Capture the cell that displays the provided text and extract its (X, Y) central coordinate. 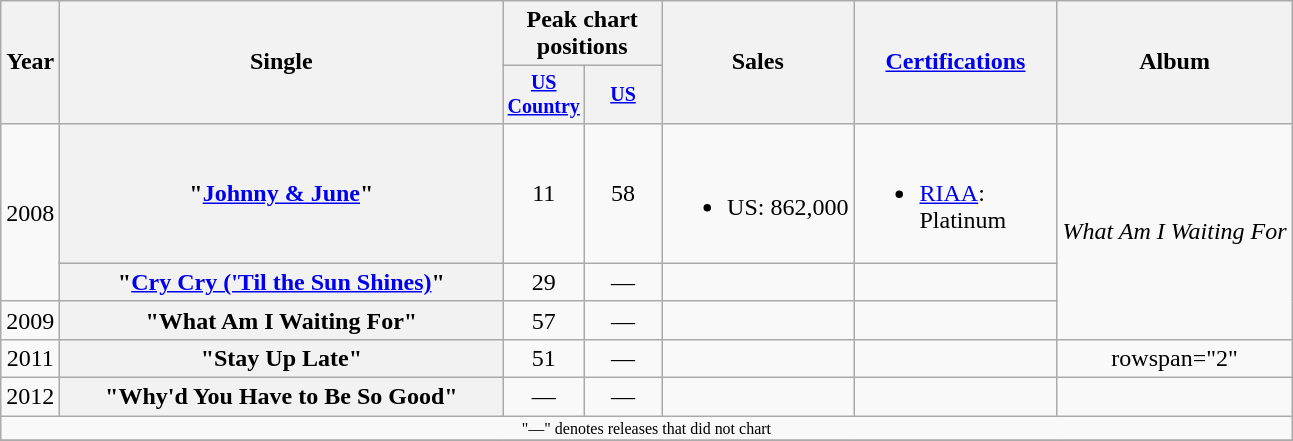
57 (544, 320)
Single (282, 62)
11 (544, 193)
"—" denotes releases that did not chart (646, 428)
Peak chartpositions (582, 34)
"Stay Up Late" (282, 358)
US: 862,000 (758, 193)
2009 (30, 320)
2011 (30, 358)
Album (1174, 62)
"Why'd You Have to Be So Good" (282, 397)
RIAA: Platinum (956, 193)
US (624, 94)
What Am I Waiting For (1174, 231)
51 (544, 358)
"Johnny & June" (282, 193)
"Cry Cry ('Til the Sun Shines)" (282, 282)
Sales (758, 62)
"What Am I Waiting For" (282, 320)
Year (30, 62)
rowspan="2" (1174, 358)
Certifications (956, 62)
2012 (30, 397)
US Country (544, 94)
2008 (30, 212)
29 (544, 282)
58 (624, 193)
